Detect which cell encompasses the target text, then output its [X, Y] center coordinate. 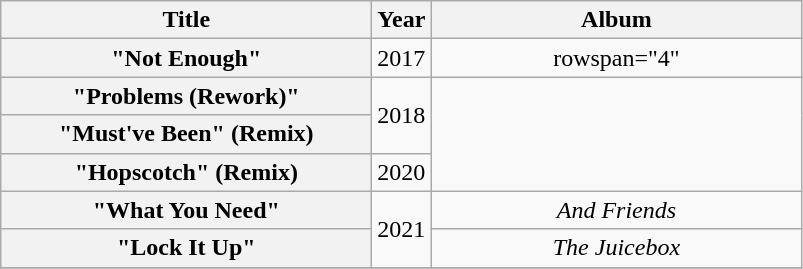
"Hopscotch" (Remix) [186, 172]
2018 [402, 115]
"Lock It Up" [186, 248]
"What You Need" [186, 210]
rowspan="4" [616, 58]
2021 [402, 229]
"Must've Been" (Remix) [186, 134]
Album [616, 20]
2017 [402, 58]
Year [402, 20]
2020 [402, 172]
"Not Enough" [186, 58]
The Juicebox [616, 248]
Title [186, 20]
"Problems (Rework)" [186, 96]
And Friends [616, 210]
